Capture the cell that displays the provided text and extract its [x, y] central coordinate. 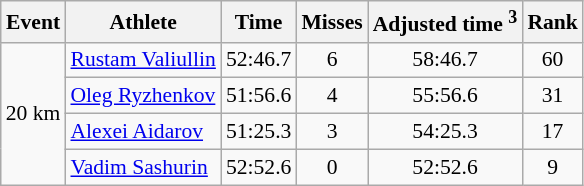
Rustam Valiullin [142, 60]
Alexei Aidarov [142, 132]
Rank [552, 22]
31 [552, 96]
Time [258, 22]
4 [332, 96]
60 [552, 60]
20 km [34, 113]
55:56.6 [446, 96]
Oleg Ryzhenkov [142, 96]
9 [552, 167]
Adjusted time 3 [446, 22]
3 [332, 132]
17 [552, 132]
Vadim Sashurin [142, 167]
Athlete [142, 22]
51:25.3 [258, 132]
0 [332, 167]
52:46.7 [258, 60]
Misses [332, 22]
6 [332, 60]
54:25.3 [446, 132]
Event [34, 22]
51:56.6 [258, 96]
58:46.7 [446, 60]
